Determine the (X, Y) coordinate at the center of the cell enclosing the given text.  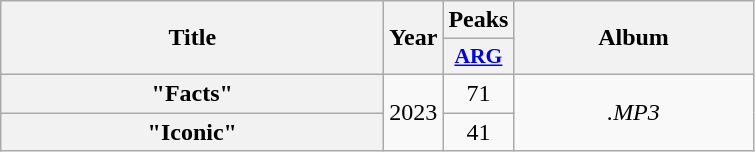
ARG (478, 57)
41 (478, 131)
Album (634, 38)
Peaks (478, 20)
.MP3 (634, 112)
Year (414, 38)
"Facts" (192, 93)
Title (192, 38)
71 (478, 93)
2023 (414, 112)
"Iconic" (192, 131)
